Detect which cell encompasses the target text, then output its (x, y) center coordinate. 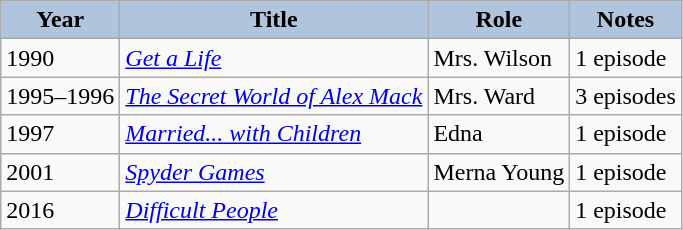
1990 (60, 58)
3 episodes (626, 96)
1995–1996 (60, 96)
Year (60, 20)
Difficult People (274, 210)
Mrs. Ward (499, 96)
The Secret World of Alex Mack (274, 96)
Get a Life (274, 58)
2016 (60, 210)
Married... with Children (274, 134)
Edna (499, 134)
Role (499, 20)
Spyder Games (274, 172)
Notes (626, 20)
Merna Young (499, 172)
Mrs. Wilson (499, 58)
2001 (60, 172)
Title (274, 20)
1997 (60, 134)
